Provide the (X, Y) coordinate of the cell's center where the given text is located.  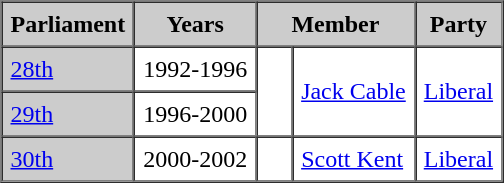
28th (68, 68)
30th (68, 158)
1992-1996 (195, 68)
Party (458, 24)
Jack Cable (354, 91)
29th (68, 114)
2000-2002 (195, 158)
Years (195, 24)
Parliament (68, 24)
Scott Kent (354, 158)
1996-2000 (195, 114)
Member (336, 24)
